Determine the (x, y) coordinate at the center of the cell enclosing the given text.  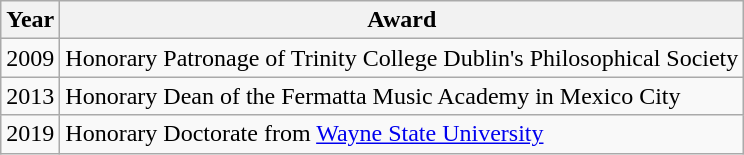
Honorary Doctorate from Wayne State University (402, 134)
2009 (30, 58)
Honorary Patronage of Trinity College Dublin's Philosophical Society (402, 58)
2013 (30, 96)
Honorary Dean of the Fermatta Music Academy in Mexico City (402, 96)
Award (402, 20)
Year (30, 20)
2019 (30, 134)
